Locate the cell with the specified text and output its [X, Y] center coordinate. 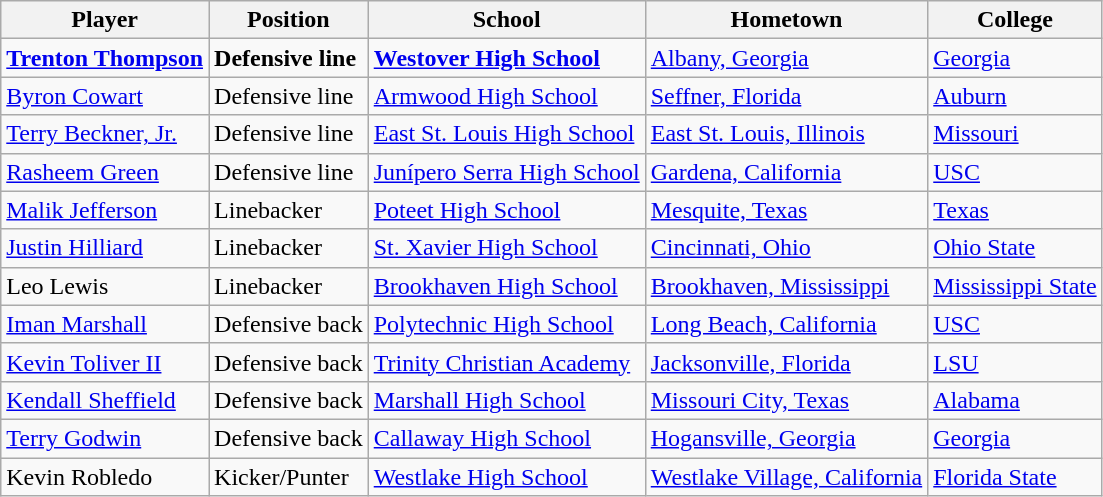
Jacksonville, Florida [786, 362]
Trenton Thompson [105, 58]
Long Beach, California [786, 324]
Rasheem Green [105, 172]
Kendall Sheffield [105, 400]
Albany, Georgia [786, 58]
Trinity Christian Academy [506, 362]
Player [105, 20]
Polytechnic High School [506, 324]
LSU [1015, 362]
Callaway High School [506, 438]
Auburn [1015, 96]
Hogansville, Georgia [786, 438]
Kicker/Punter [289, 477]
Mississippi State [1015, 286]
Missouri City, Texas [786, 400]
Malik Jefferson [105, 210]
Junípero Serra High School [506, 172]
Iman Marshall [105, 324]
East St. Louis, Illinois [786, 134]
Westlake Village, California [786, 477]
Brookhaven High School [506, 286]
Texas [1015, 210]
College [1015, 20]
Westover High School [506, 58]
Florida State [1015, 477]
St. Xavier High School [506, 248]
Marshall High School [506, 400]
Brookhaven, Mississippi [786, 286]
Terry Godwin [105, 438]
Mesquite, Texas [786, 210]
Alabama [1015, 400]
Westlake High School [506, 477]
Kevin Toliver II [105, 362]
East St. Louis High School [506, 134]
Terry Beckner, Jr. [105, 134]
Hometown [786, 20]
Kevin Robledo [105, 477]
Ohio State [1015, 248]
Missouri [1015, 134]
Position [289, 20]
Gardena, California [786, 172]
Cincinnati, Ohio [786, 248]
Byron Cowart [105, 96]
Justin Hilliard [105, 248]
Seffner, Florida [786, 96]
Armwood High School [506, 96]
Leo Lewis [105, 286]
Poteet High School [506, 210]
School [506, 20]
